For the text-containing cell, return its midpoint in [x, y] coordinate format. 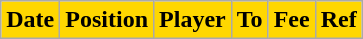
Player [193, 20]
Position [107, 20]
Date [30, 20]
Ref [338, 20]
To [250, 20]
Fee [292, 20]
